Provide the [x, y] coordinate of the cell's center where the given text is located.  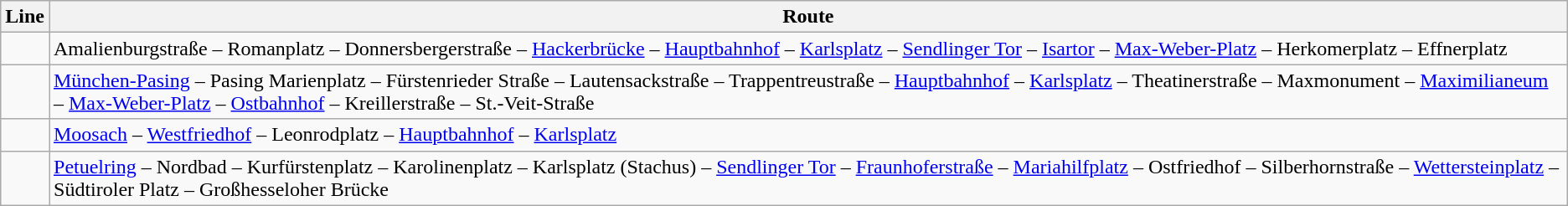
Moosach – Westfriedhof – Leonrodplatz – Hauptbahnhof – Karlsplatz [807, 135]
Route [807, 17]
Line [25, 17]
